Detect which cell encompasses the target text, then output its [X, Y] center coordinate. 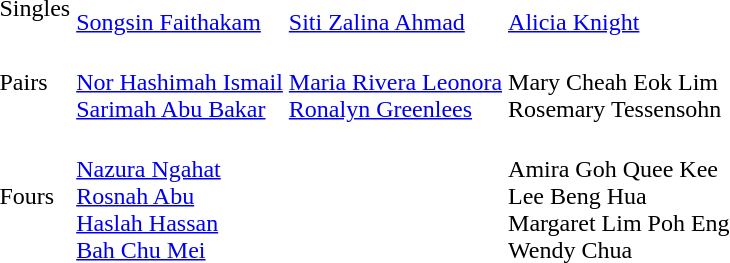
Nor Hashimah IsmailSarimah Abu Bakar [180, 82]
Maria Rivera LeonoraRonalyn Greenlees [395, 82]
